Detect which cell encompasses the target text, then output its [x, y] center coordinate. 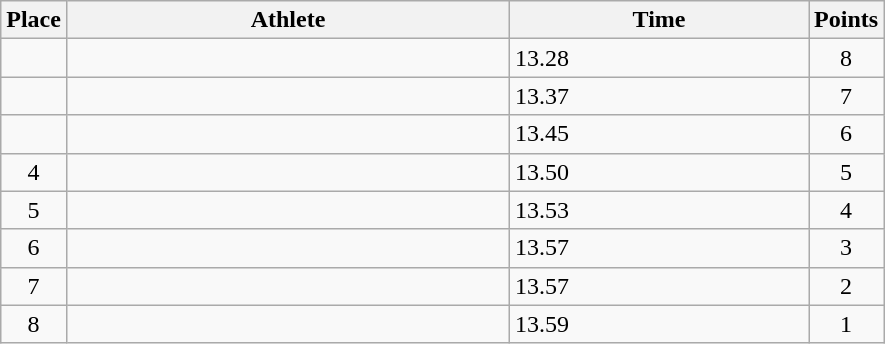
13.37 [660, 96]
Athlete [288, 20]
Time [660, 20]
13.50 [660, 172]
13.28 [660, 58]
13.45 [660, 134]
13.59 [660, 324]
Place [34, 20]
13.53 [660, 210]
1 [846, 324]
2 [846, 286]
Points [846, 20]
3 [846, 248]
